Search for the cell housing the specified text and yield its [x, y] center coordinate. 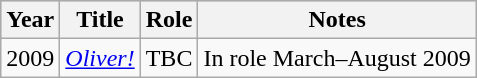
Oliver! [100, 58]
Notes [337, 20]
Title [100, 20]
TBC [169, 58]
2009 [30, 58]
In role March–August 2009 [337, 58]
Year [30, 20]
Role [169, 20]
